Detect which cell encompasses the target text, then output its [x, y] center coordinate. 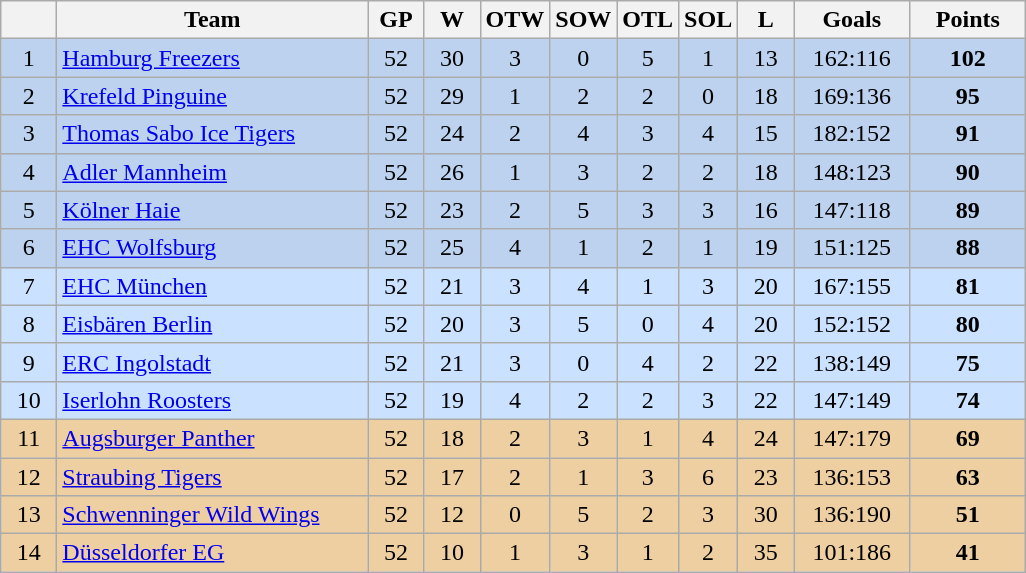
25 [452, 248]
136:153 [852, 477]
8 [29, 324]
167:155 [852, 286]
7 [29, 286]
75 [968, 362]
90 [968, 172]
Kölner Haie [212, 210]
29 [452, 96]
169:136 [852, 96]
74 [968, 400]
88 [968, 248]
136:190 [852, 515]
OTL [648, 20]
91 [968, 134]
Thomas Sabo Ice Tigers [212, 134]
Krefeld Pinguine [212, 96]
80 [968, 324]
147:179 [852, 438]
162:116 [852, 58]
147:149 [852, 400]
81 [968, 286]
Points [968, 20]
148:123 [852, 172]
W [452, 20]
182:152 [852, 134]
SOL [708, 20]
101:186 [852, 553]
OTW [515, 20]
ERC Ingolstadt [212, 362]
17 [452, 477]
69 [968, 438]
16 [766, 210]
9 [29, 362]
152:152 [852, 324]
EHC München [212, 286]
35 [766, 553]
Goals [852, 20]
Iserlohn Roosters [212, 400]
L [766, 20]
89 [968, 210]
147:118 [852, 210]
102 [968, 58]
SOW [584, 20]
Straubing Tigers [212, 477]
Augsburger Panther [212, 438]
41 [968, 553]
95 [968, 96]
GP [396, 20]
63 [968, 477]
Düsseldorfer EG [212, 553]
EHC Wolfsburg [212, 248]
26 [452, 172]
Hamburg Freezers [212, 58]
Adler Mannheim [212, 172]
51 [968, 515]
11 [29, 438]
14 [29, 553]
Schwenninger Wild Wings [212, 515]
138:149 [852, 362]
15 [766, 134]
Eisbären Berlin [212, 324]
151:125 [852, 248]
Team [212, 20]
